Identify which cell holds the provided text, then report its (x, y) central coordinate. 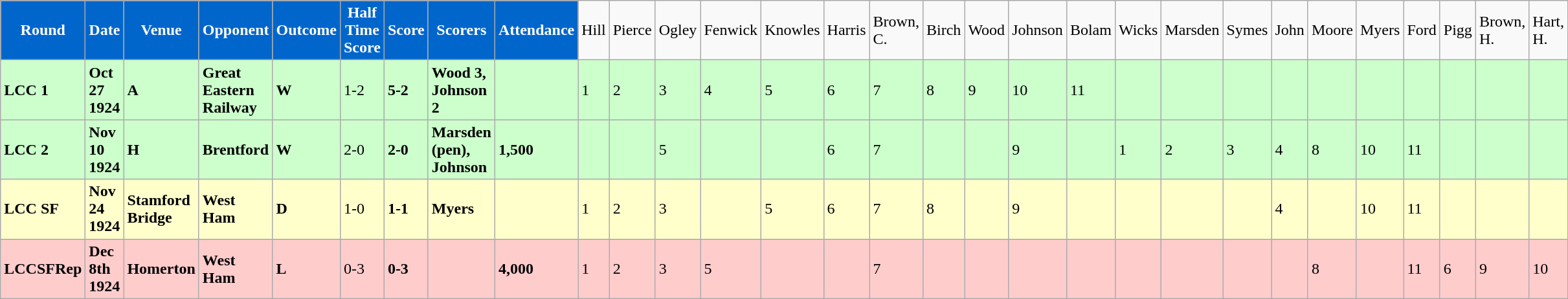
Nov 24 1924 (105, 209)
Pierce (632, 30)
Wood 3, Johnson 2 (461, 90)
Wood (987, 30)
Birch (943, 30)
Scorers (461, 30)
Moore (1332, 30)
A (161, 90)
Marsden (pen), Johnson (461, 149)
Brown, H. (1502, 30)
LCCSFRep (43, 269)
D (306, 209)
Harris (847, 30)
1-2 (362, 90)
1-0 (362, 209)
Dec 8th 1924 (105, 269)
Ford (1422, 30)
H (161, 149)
Marsden (1193, 30)
Outcome (306, 30)
1,500 (536, 149)
Symes (1247, 30)
Johnson (1038, 30)
Bolam (1090, 30)
Brown, C. (896, 30)
Pigg (1458, 30)
LCC 2 (43, 149)
Stamford Bridge (161, 209)
4,000 (536, 269)
Fenwick (731, 30)
LCC 1 (43, 90)
Knowles (792, 30)
Opponent (236, 30)
Oct 27 1924 (105, 90)
1-1 (406, 209)
Homerton (161, 269)
Venue (161, 30)
Date (105, 30)
Round (43, 30)
Hill (594, 30)
L (306, 269)
Hart, H. (1549, 30)
Brentford (236, 149)
Wicks (1138, 30)
Half Time Score (362, 30)
Ogley (678, 30)
Score (406, 30)
Great Eastern Railway (236, 90)
John (1290, 30)
LCC SF (43, 209)
Nov 10 1924 (105, 149)
5-2 (406, 90)
Attendance (536, 30)
